Locate the cell with the specified text and output its (X, Y) center coordinate. 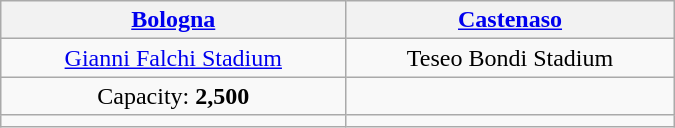
Gianni Falchi Stadium (174, 58)
Bologna (174, 20)
Teseo Bondi Stadium (510, 58)
Capacity: 2,500 (174, 96)
Castenaso (510, 20)
